Identify which cell holds the provided text, then report its [x, y] central coordinate. 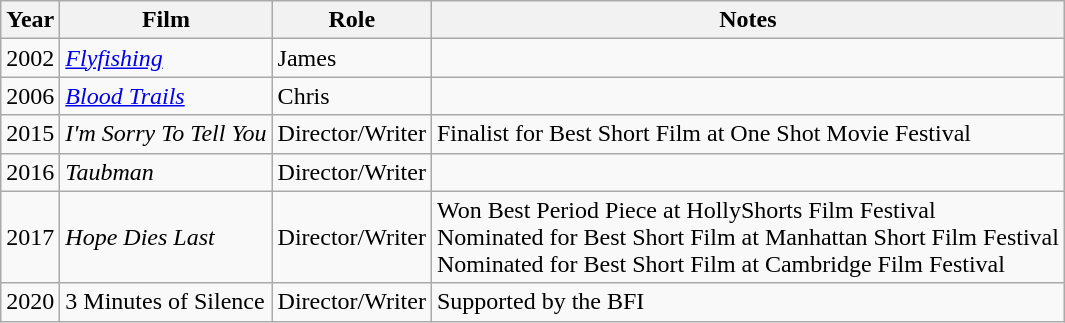
I'm Sorry To Tell You [166, 134]
2006 [30, 96]
Chris [352, 96]
2017 [30, 237]
James [352, 58]
3 Minutes of Silence [166, 302]
2002 [30, 58]
Hope Dies Last [166, 237]
Supported by the BFI [748, 302]
2020 [30, 302]
Notes [748, 20]
Taubman [166, 172]
2015 [30, 134]
2016 [30, 172]
Blood Trails [166, 96]
Finalist for Best Short Film at One Shot Movie Festival [748, 134]
Role [352, 20]
Flyfishing [166, 58]
Year [30, 20]
Film [166, 20]
